From the cell containing the given text, extract its center point as (x, y) coordinate. 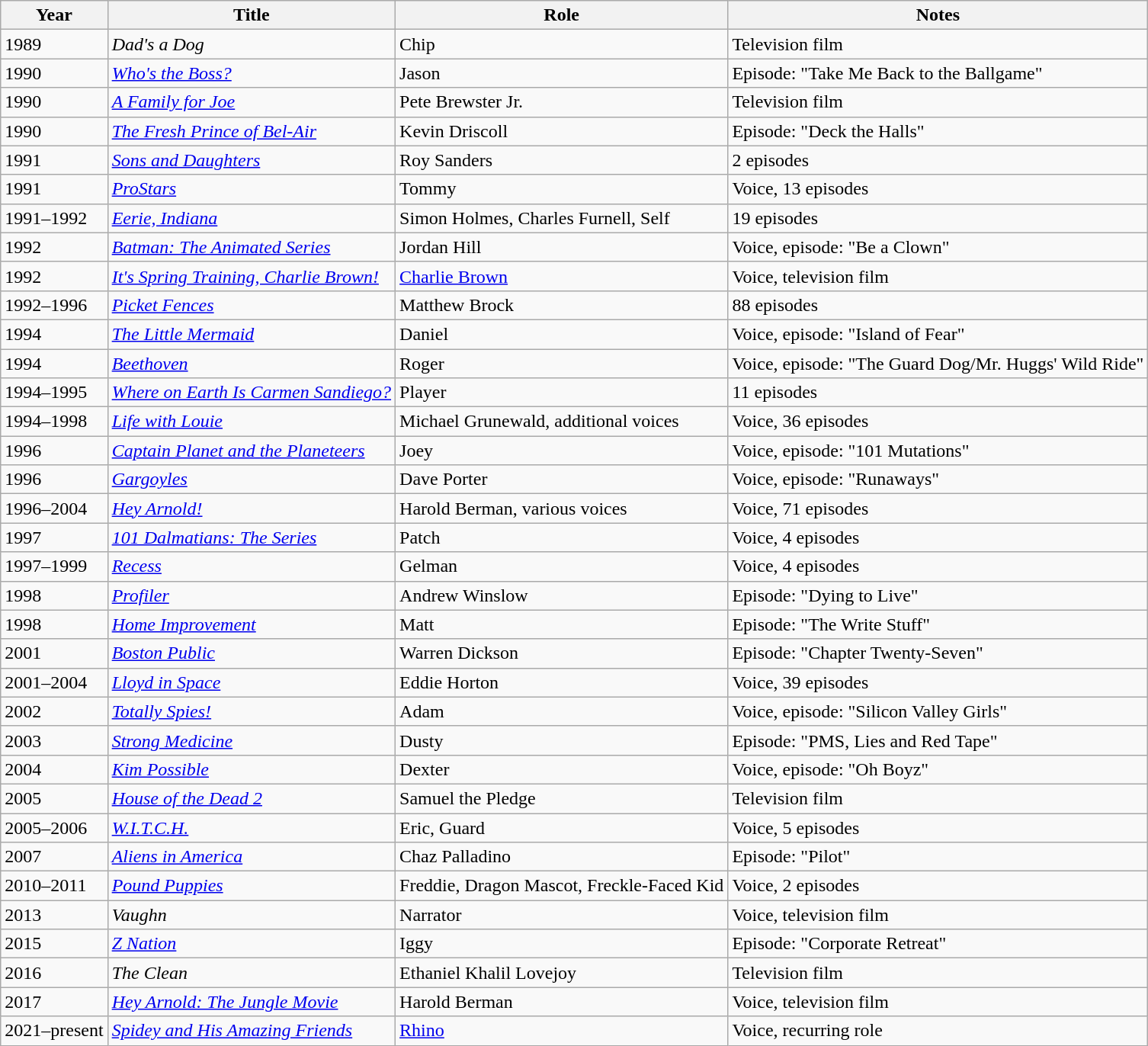
Episode: "PMS, Lies and Red Tape" (938, 740)
2002 (54, 711)
2005–2006 (54, 827)
Title (252, 15)
Harold Berman (562, 1002)
88 episodes (938, 305)
2 episodes (938, 160)
Patch (562, 537)
Michael Grunewald, additional voices (562, 422)
Episode: "Deck the Halls" (938, 131)
Year (54, 15)
Simon Holmes, Charles Furnell, Self (562, 218)
Jordan Hill (562, 247)
Voice, 71 episodes (938, 509)
A Family for Joe (252, 102)
Vaughn (252, 915)
Gelman (562, 566)
Adam (562, 711)
Iggy (562, 944)
1992–1996 (54, 305)
Boston Public (252, 653)
Voice, 5 episodes (938, 827)
Andrew Winslow (562, 595)
Voice, episode: "Silicon Valley Girls" (938, 711)
Notes (938, 15)
Episode: "Take Me Back to the Ballgame" (938, 73)
W.I.T.C.H. (252, 827)
1989 (54, 44)
Kim Possible (252, 769)
Matthew Brock (562, 305)
2005 (54, 798)
Hey Arnold: The Jungle Movie (252, 1002)
Eerie, Indiana (252, 218)
1996–2004 (54, 509)
Tommy (562, 189)
Home Improvement (252, 624)
Sons and Daughters (252, 160)
Voice, episode: "Runaways" (938, 480)
Matt (562, 624)
Aliens in America (252, 857)
Voice, episode: "Be a Clown" (938, 247)
It's Spring Training, Charlie Brown! (252, 276)
Joey (562, 451)
Voice, episode: "101 Mutations" (938, 451)
Dusty (562, 740)
Dexter (562, 769)
2013 (54, 915)
Strong Medicine (252, 740)
Role (562, 15)
Episode: "Chapter Twenty-Seven" (938, 653)
The Fresh Prince of Bel-Air (252, 131)
Episode: "The Write Stuff" (938, 624)
Life with Louie (252, 422)
Harold Berman, various voices (562, 509)
1997 (54, 537)
Freddie, Dragon Mascot, Freckle-Faced Kid (562, 886)
Eric, Guard (562, 827)
Dave Porter (562, 480)
Captain Planet and the Planeteers (252, 451)
Voice, 13 episodes (938, 189)
Dad's a Dog (252, 44)
2010–2011 (54, 886)
Episode: "Dying to Live" (938, 595)
Hey Arnold! (252, 509)
Totally Spies! (252, 711)
Jason (562, 73)
Voice, episode: "The Guard Dog/Mr. Huggs' Wild Ride" (938, 364)
Voice, episode: "Island of Fear" (938, 334)
2015 (54, 944)
Beethoven (252, 364)
Episode: "Pilot" (938, 857)
Warren Dickson (562, 653)
2016 (54, 973)
Spidey and His Amazing Friends (252, 1031)
Roger (562, 364)
Picket Fences (252, 305)
Roy Sanders (562, 160)
Narrator (562, 915)
Lloyd in Space (252, 682)
Who's the Boss? (252, 73)
Kevin Driscoll (562, 131)
1997–1999 (54, 566)
ProStars (252, 189)
Ethaniel Khalil Lovejoy (562, 973)
Voice, 39 episodes (938, 682)
Charlie Brown (562, 276)
2001 (54, 653)
Voice, recurring role (938, 1031)
101 Dalmatians: The Series (252, 537)
Chip (562, 44)
The Little Mermaid (252, 334)
Where on Earth Is Carmen Sandiego? (252, 393)
House of the Dead 2 (252, 798)
Recess (252, 566)
Daniel (562, 334)
Profiler (252, 595)
Batman: The Animated Series (252, 247)
Chaz Palladino (562, 857)
Eddie Horton (562, 682)
1994–1998 (54, 422)
Voice, episode: "Oh Boyz" (938, 769)
Rhino (562, 1031)
2017 (54, 1002)
Episode: "Corporate Retreat" (938, 944)
1994–1995 (54, 393)
19 episodes (938, 218)
2003 (54, 740)
Voice, 2 episodes (938, 886)
Pete Brewster Jr. (562, 102)
2021–present (54, 1031)
The Clean (252, 973)
2004 (54, 769)
2001–2004 (54, 682)
Pound Puppies (252, 886)
2007 (54, 857)
Gargoyles (252, 480)
Samuel the Pledge (562, 798)
1991–1992 (54, 218)
11 episodes (938, 393)
Voice, 36 episodes (938, 422)
Z Nation (252, 944)
Player (562, 393)
